Scan for the cell matching the given text and deliver its (X, Y) coordinate at center. 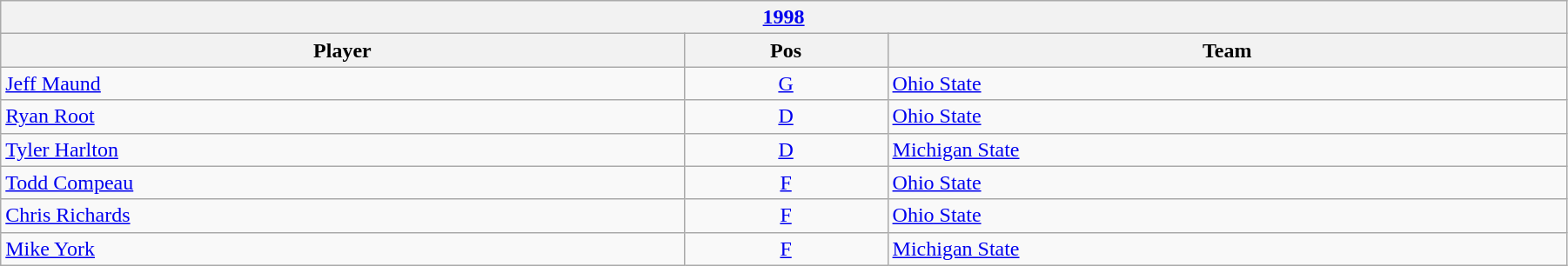
Team (1227, 50)
1998 (784, 17)
G (786, 83)
Jeff Maund (343, 83)
Chris Richards (343, 216)
Tyler Harlton (343, 150)
Ryan Root (343, 116)
Player (343, 50)
Pos (786, 50)
Todd Compeau (343, 183)
Mike York (343, 249)
